For the text-containing cell, return its midpoint in [x, y] coordinate format. 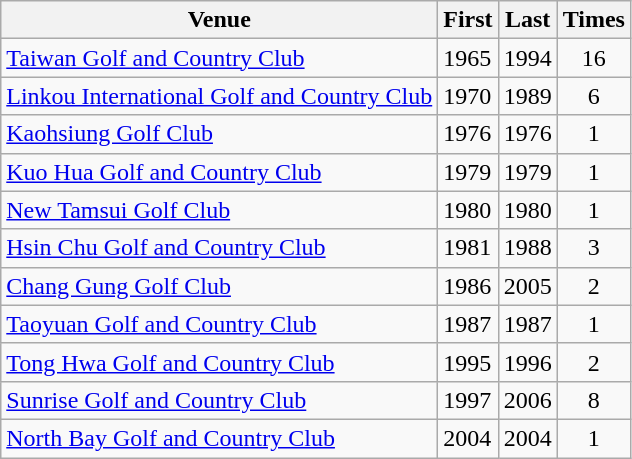
Chang Gung Golf Club [220, 286]
North Bay Golf and Country Club [220, 438]
Kuo Hua Golf and Country Club [220, 172]
1997 [468, 400]
Hsin Chu Golf and Country Club [220, 248]
Linkou International Golf and Country Club [220, 96]
Sunrise Golf and Country Club [220, 400]
Tong Hwa Golf and Country Club [220, 362]
1995 [468, 362]
Taiwan Golf and Country Club [220, 58]
1981 [468, 248]
8 [594, 400]
Venue [220, 20]
1996 [528, 362]
16 [594, 58]
Times [594, 20]
2005 [528, 286]
1988 [528, 248]
1989 [528, 96]
Last [528, 20]
1986 [468, 286]
Taoyuan Golf and Country Club [220, 324]
1965 [468, 58]
Kaohsiung Golf Club [220, 134]
New Tamsui Golf Club [220, 210]
2006 [528, 400]
3 [594, 248]
First [468, 20]
1970 [468, 96]
1994 [528, 58]
6 [594, 96]
